Extract the (x, y) coordinate from the center of the cell holding the provided text.  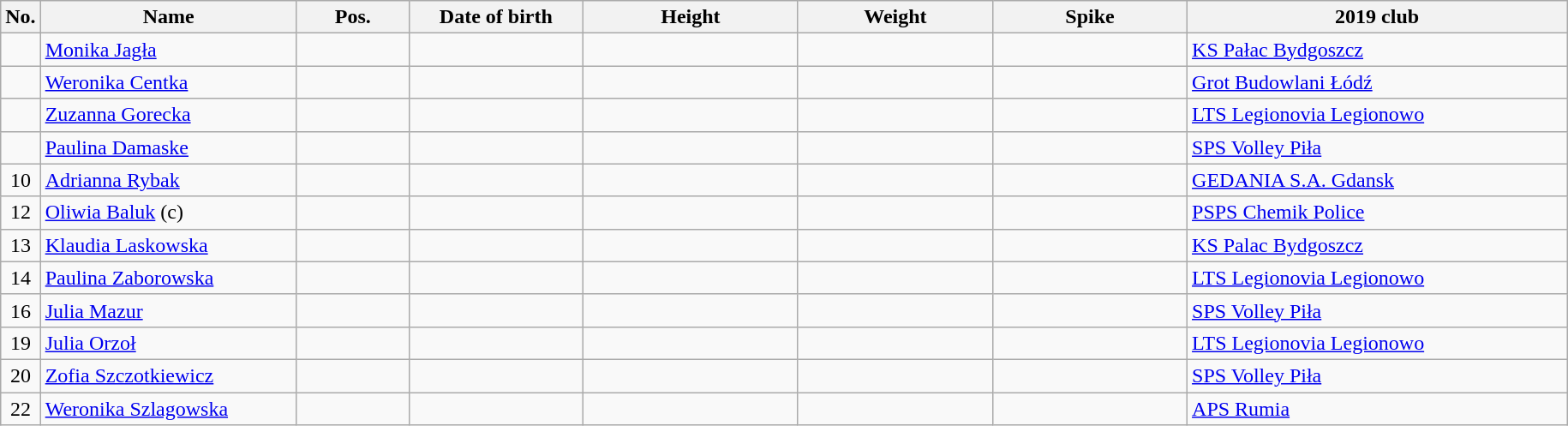
Monika Jagła (168, 50)
PSPS Chemik Police (1378, 213)
22 (21, 409)
Weight (895, 17)
Paulina Damaske (168, 147)
Name (168, 17)
Zofia Szczotkiewicz (168, 375)
13 (21, 245)
12 (21, 213)
20 (21, 375)
Date of birth (495, 17)
Grot Budowlani Łódź (1378, 82)
Adrianna Rybak (168, 180)
GEDANIA S.A. Gdansk (1378, 180)
No. (21, 17)
2019 club (1378, 17)
KS Palac Bydgoszcz (1378, 245)
Weronika Centka (168, 82)
19 (21, 343)
Klaudia Laskowska (168, 245)
Zuzanna Gorecka (168, 115)
Julia Orzoł (168, 343)
14 (21, 278)
Height (691, 17)
Paulina Zaborowska (168, 278)
16 (21, 310)
Pos. (353, 17)
Weronika Szlagowska (168, 409)
Julia Mazur (168, 310)
Oliwia Baluk (c) (168, 213)
10 (21, 180)
KS Pałac Bydgoszcz (1378, 50)
Spike (1090, 17)
APS Rumia (1378, 409)
